For the text-containing cell, return its midpoint in (x, y) coordinate format. 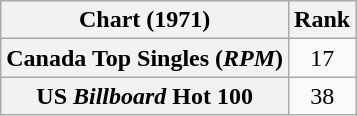
17 (322, 58)
Canada Top Singles (RPM) (145, 58)
Chart (1971) (145, 20)
38 (322, 96)
Rank (322, 20)
US Billboard Hot 100 (145, 96)
